Identify which cell holds the provided text, then report its (x, y) central coordinate. 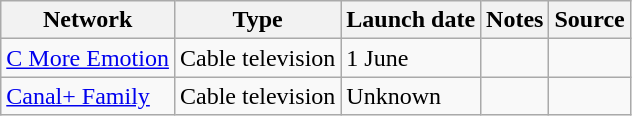
C More Emotion (88, 58)
Unknown (411, 96)
Network (88, 20)
Notes (515, 20)
Source (590, 20)
Type (257, 20)
Canal+ Family (88, 96)
Launch date (411, 20)
1 June (411, 58)
